Pinpoint the cell where the given text exists, returning its (X, Y) midpoint coordinate. 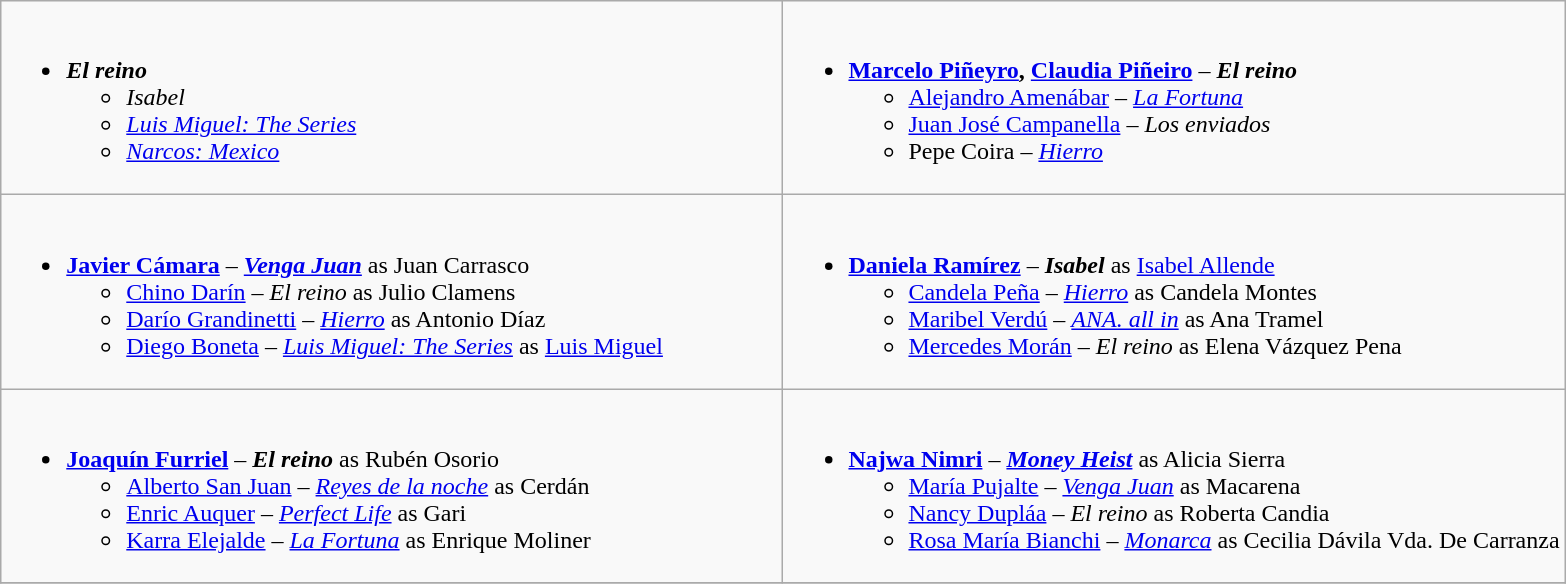
Marcelo Piñeyro, Claudia Piñeiro – El reinoAlejandro Amenábar – La FortunaJuan José Campanella – Los enviadosPepe Coira – Hierro (1174, 98)
El reinoIsabelLuis Miguel: The SeriesNarcos: Mexico (392, 98)
